Output the [X, Y] coordinate of the center of the cell containing the given text.  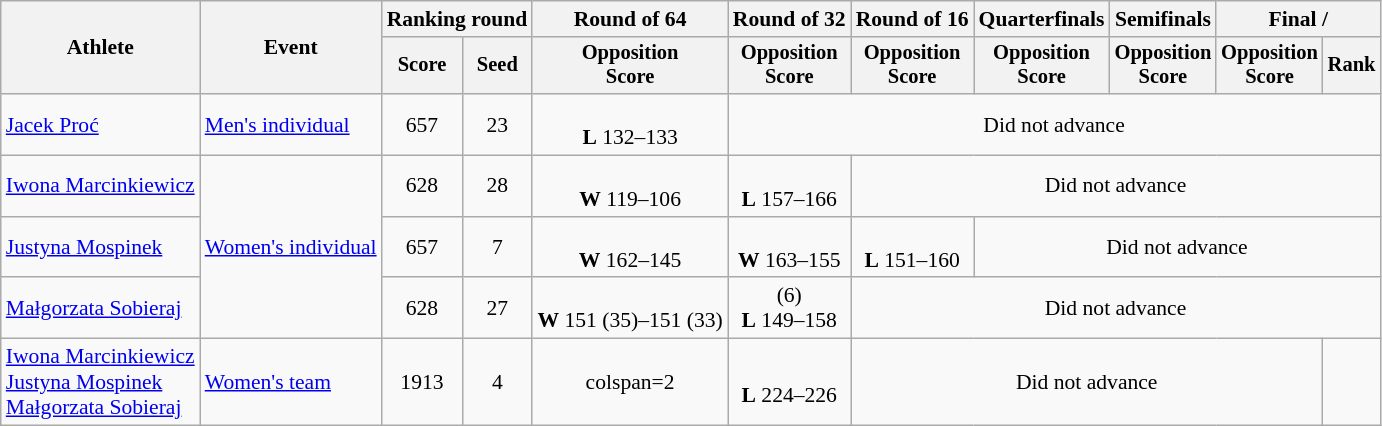
Jacek Proć [100, 124]
27 [497, 308]
Score [422, 66]
Quarterfinals [1042, 19]
Iwona MarcinkiewiczJustyna MospinekMałgorzata Sobieraj [100, 382]
Final / [1298, 19]
Round of 32 [790, 19]
Women's individual [291, 248]
W 119–106 [630, 186]
Seed [497, 66]
Round of 64 [630, 19]
W 163–155 [790, 248]
4 [497, 382]
Małgorzata Sobieraj [100, 308]
L 224–226 [790, 382]
colspan=2 [630, 382]
7 [497, 248]
Semifinals [1164, 19]
Event [291, 48]
L 132–133 [630, 124]
(6)L 149–158 [790, 308]
Athlete [100, 48]
Rank [1352, 66]
Women's team [291, 382]
L 157–166 [790, 186]
W 162–145 [630, 248]
28 [497, 186]
W 151 (35)–151 (33) [630, 308]
Iwona Marcinkiewicz [100, 186]
1913 [422, 382]
Round of 16 [912, 19]
L 151–160 [912, 248]
Men's individual [291, 124]
23 [497, 124]
Ranking round [458, 19]
Justyna Mospinek [100, 248]
